Search for the cell housing the specified text and yield its (X, Y) center coordinate. 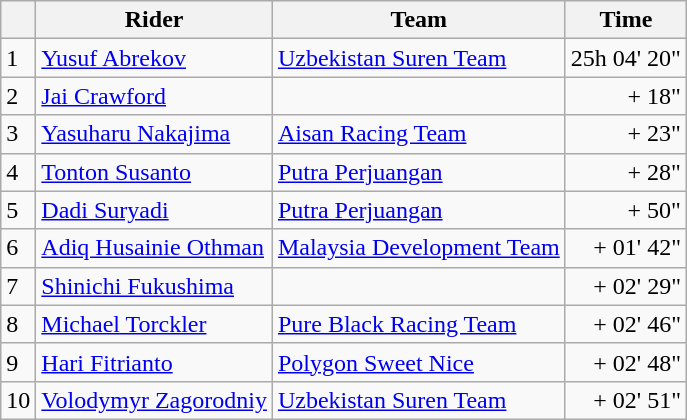
+ 50" (626, 210)
Dadi Suryadi (154, 210)
Yusuf Abrekov (154, 58)
Pure Black Racing Team (418, 324)
+ 23" (626, 134)
8 (18, 324)
7 (18, 286)
Volodymyr Zagorodniy (154, 400)
+ 02' 48" (626, 362)
5 (18, 210)
+ 01' 42" (626, 248)
Yasuharu Nakajima (154, 134)
6 (18, 248)
10 (18, 400)
25h 04' 20" (626, 58)
3 (18, 134)
Adiq Husainie Othman (154, 248)
Aisan Racing Team (418, 134)
Malaysia Development Team (418, 248)
4 (18, 172)
+ 02' 29" (626, 286)
1 (18, 58)
Jai Crawford (154, 96)
9 (18, 362)
Michael Torckler (154, 324)
+ 28" (626, 172)
+ 18" (626, 96)
Time (626, 20)
Tonton Susanto (154, 172)
Hari Fitrianto (154, 362)
Rider (154, 20)
Team (418, 20)
+ 02' 51" (626, 400)
Polygon Sweet Nice (418, 362)
2 (18, 96)
Shinichi Fukushima (154, 286)
+ 02' 46" (626, 324)
